Locate the cell with the specified text and output its [x, y] center coordinate. 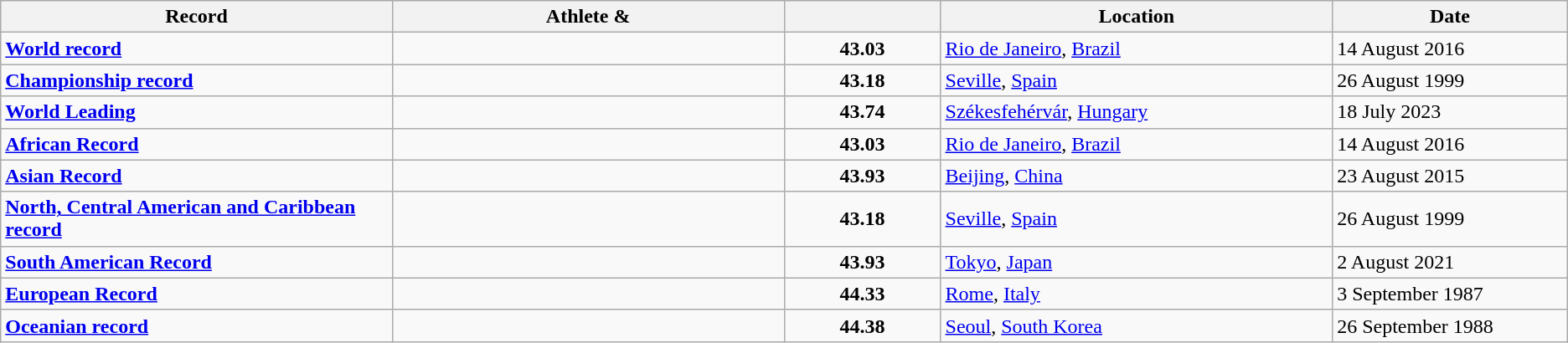
Championship record [197, 80]
Date [1451, 17]
Asian Record [197, 176]
World record [197, 49]
World Leading [197, 112]
3 September 1987 [1451, 294]
European Record [197, 294]
Beijing, China [1137, 176]
23 August 2015 [1451, 176]
Rome, Italy [1137, 294]
South American Record [197, 262]
26 September 1988 [1451, 325]
2 August 2021 [1451, 262]
44.33 [863, 294]
African Record [197, 144]
Székesfehérvár, Hungary [1137, 112]
Oceanian record [197, 325]
43.74 [863, 112]
Record [197, 17]
44.38 [863, 325]
Location [1137, 17]
Athlete & [588, 17]
Tokyo, Japan [1137, 262]
Seoul, South Korea [1137, 325]
18 July 2023 [1451, 112]
North, Central American and Caribbean record [197, 219]
